Return the [X, Y] coordinate for the center point of the cell that contains the specified text.  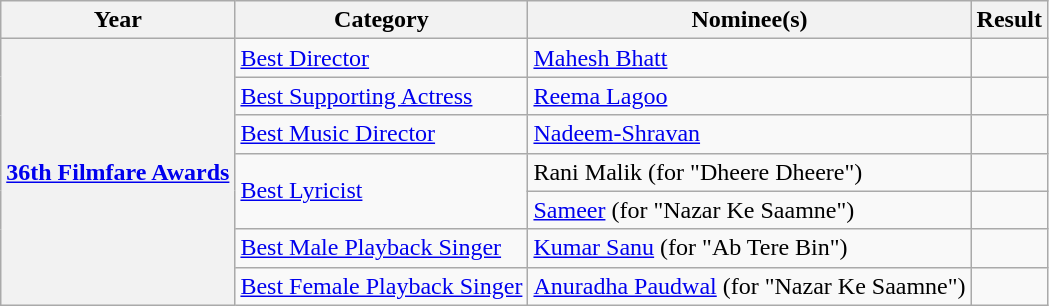
Mahesh Bhatt [750, 58]
Nominee(s) [750, 20]
Category [382, 20]
Best Lyricist [382, 191]
Best Music Director [382, 134]
Reema Lagoo [750, 96]
Sameer (for "Nazar Ke Saamne") [750, 210]
Best Male Playback Singer [382, 248]
Best Female Playback Singer [382, 286]
Year [118, 20]
36th Filmfare Awards [118, 172]
Kumar Sanu (for "Ab Tere Bin") [750, 248]
Result [1009, 20]
Best Supporting Actress [382, 96]
Nadeem-Shravan [750, 134]
Anuradha Paudwal (for "Nazar Ke Saamne") [750, 286]
Rani Malik (for "Dheere Dheere") [750, 172]
Best Director [382, 58]
